Provide the [x, y] coordinate of the cell's center where the given text is located.  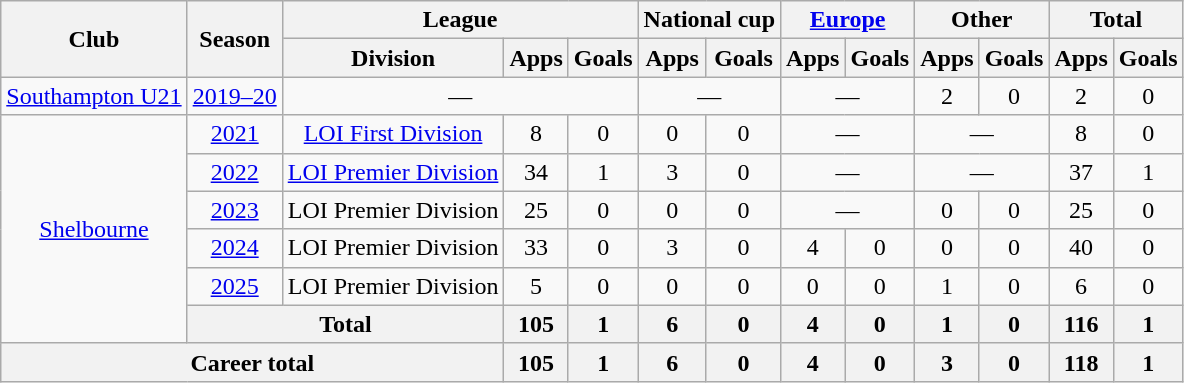
Southampton U21 [94, 96]
34 [536, 172]
2023 [234, 210]
2024 [234, 248]
2022 [234, 172]
Division [393, 58]
118 [1081, 362]
5 [536, 286]
116 [1081, 324]
Season [234, 39]
40 [1081, 248]
37 [1081, 172]
33 [536, 248]
National cup [709, 20]
League [460, 20]
Career total [252, 362]
LOI First Division [393, 134]
Europe [848, 20]
2019–20 [234, 96]
Other [982, 20]
2021 [234, 134]
Shelbourne [94, 229]
2025 [234, 286]
Club [94, 39]
